Extract the (X, Y) coordinate from the center of the cell holding the provided text.  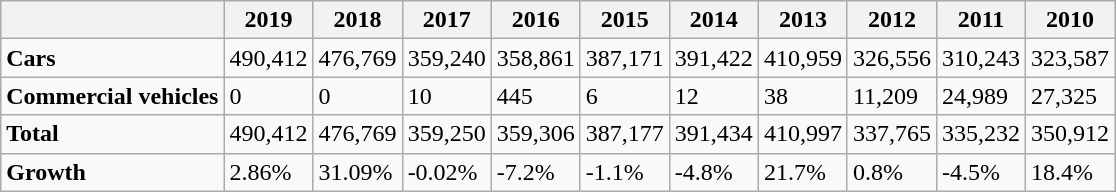
2015 (624, 20)
391,422 (714, 58)
359,306 (536, 134)
358,861 (536, 58)
326,556 (892, 58)
359,250 (446, 134)
2013 (802, 20)
2010 (1070, 20)
410,959 (802, 58)
27,325 (1070, 96)
2017 (446, 20)
310,243 (980, 58)
Cars (112, 58)
10 (446, 96)
2.86% (268, 172)
-4.8% (714, 172)
-4.5% (980, 172)
24,989 (980, 96)
410,997 (802, 134)
-7.2% (536, 172)
-1.1% (624, 172)
2014 (714, 20)
2019 (268, 20)
11,209 (892, 96)
0.8% (892, 172)
335,232 (980, 134)
Commercial vehicles (112, 96)
387,177 (624, 134)
2018 (358, 20)
31.09% (358, 172)
323,587 (1070, 58)
12 (714, 96)
445 (536, 96)
350,912 (1070, 134)
2011 (980, 20)
2016 (536, 20)
-0.02% (446, 172)
2012 (892, 20)
6 (624, 96)
337,765 (892, 134)
391,434 (714, 134)
Growth (112, 172)
38 (802, 96)
387,171 (624, 58)
Total (112, 134)
359,240 (446, 58)
18.4% (1070, 172)
21.7% (802, 172)
